Search for the cell housing the specified text and yield its (x, y) center coordinate. 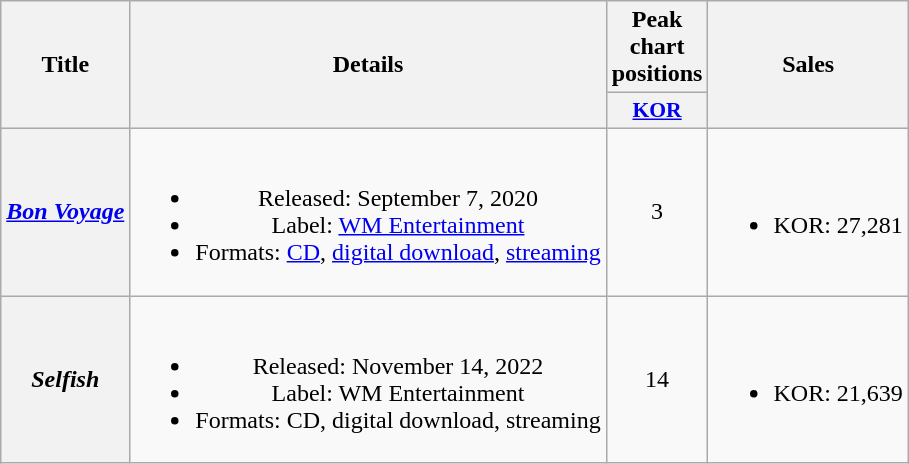
3 (657, 212)
Released: September 7, 2020Label: WM EntertainmentFormats: CD, digital download, streaming (368, 212)
Sales (808, 65)
Released: November 14, 2022Label: WM EntertainmentFormats: CD, digital download, streaming (368, 380)
Bon Voyage (66, 212)
KOR: 21,639 (808, 380)
Details (368, 65)
Title (66, 65)
Peak chart positions (657, 47)
KOR: 27,281 (808, 212)
KOR (657, 111)
Selfish (66, 380)
14 (657, 380)
